Output the (x, y) coordinate of the center of the cell containing the given text.  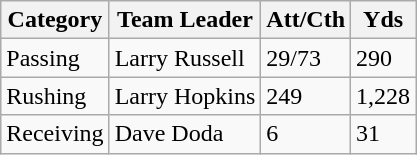
6 (306, 134)
Larry Hopkins (185, 96)
Rushing (55, 96)
249 (306, 96)
31 (384, 134)
Receiving (55, 134)
Larry Russell (185, 58)
Category (55, 20)
290 (384, 58)
Passing (55, 58)
1,228 (384, 96)
Team Leader (185, 20)
29/73 (306, 58)
Yds (384, 20)
Att/Cth (306, 20)
Dave Doda (185, 134)
